Scan for the cell matching the given text and deliver its [x, y] coordinate at center. 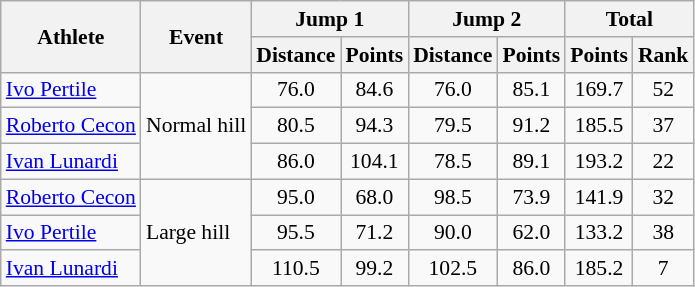
95.5 [296, 233]
110.5 [296, 269]
Athlete [71, 36]
99.2 [374, 269]
Jump 2 [486, 19]
90.0 [452, 233]
193.2 [599, 162]
38 [664, 233]
85.1 [531, 90]
Large hill [196, 232]
80.5 [296, 126]
133.2 [599, 233]
Total [629, 19]
79.5 [452, 126]
Normal hill [196, 126]
104.1 [374, 162]
Event [196, 36]
98.5 [452, 197]
84.6 [374, 90]
94.3 [374, 126]
Jump 1 [330, 19]
169.7 [599, 90]
Rank [664, 55]
89.1 [531, 162]
91.2 [531, 126]
95.0 [296, 197]
7 [664, 269]
73.9 [531, 197]
37 [664, 126]
185.5 [599, 126]
185.2 [599, 269]
52 [664, 90]
32 [664, 197]
68.0 [374, 197]
22 [664, 162]
62.0 [531, 233]
141.9 [599, 197]
71.2 [374, 233]
78.5 [452, 162]
102.5 [452, 269]
